Pinpoint the cell where the given text exists, returning its (x, y) midpoint coordinate. 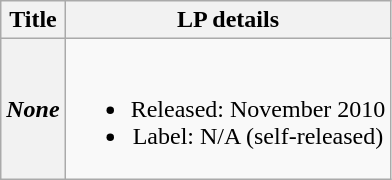
None (33, 109)
Released: November 2010Label: N/A (self-released) (228, 109)
Title (33, 20)
LP details (228, 20)
